Provide the [X, Y] coordinate of the cell's center where the given text is located.  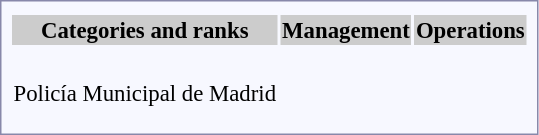
Policía Municipal de Madrid [145, 80]
Categories and ranks [145, 30]
Operations [470, 30]
Management [346, 30]
